Locate the cell with the specified text and output its (X, Y) center coordinate. 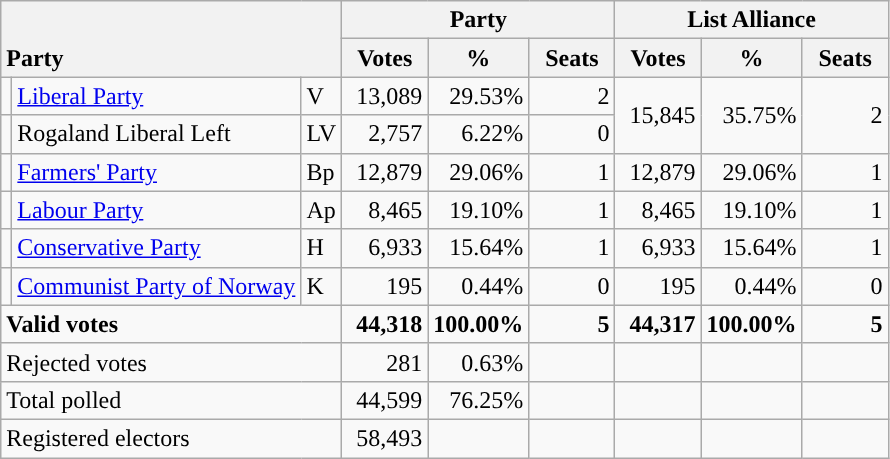
Valid votes (172, 324)
44,318 (385, 324)
List Alliance (752, 20)
Farmers' Party (156, 172)
V (322, 96)
Rogaland Liberal Left (156, 134)
Total polled (172, 400)
H (322, 248)
15,845 (658, 115)
35.75% (752, 115)
13,089 (385, 96)
Labour Party (156, 210)
29.53% (478, 96)
Ap (322, 210)
Conservative Party (156, 248)
Rejected votes (172, 362)
Liberal Party (156, 96)
2,757 (385, 134)
0.63% (478, 362)
44,599 (385, 400)
LV (322, 134)
Communist Party of Norway (156, 286)
6.22% (478, 134)
58,493 (385, 438)
76.25% (478, 400)
Registered electors (172, 438)
281 (385, 362)
K (322, 286)
44,317 (658, 324)
Bp (322, 172)
